Return the [X, Y] coordinate for the center point of the cell that contains the specified text.  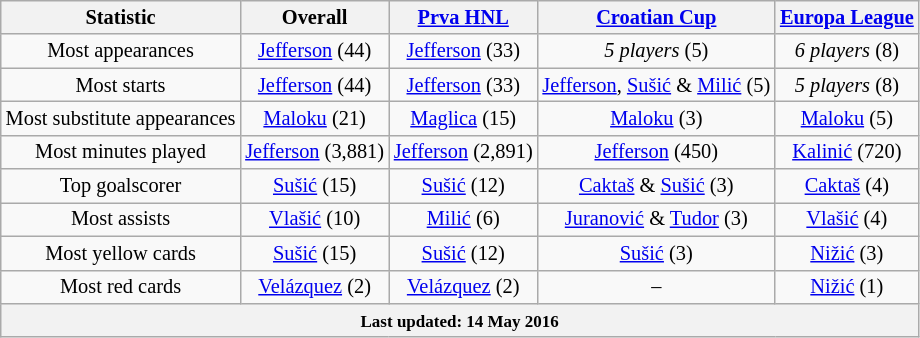
Most yellow cards [121, 253]
Vlašić (10) [314, 219]
5 players (8) [847, 85]
Overall [314, 17]
Caktaš & Sušić (3) [657, 186]
Top goalscorer [121, 186]
Europa League [847, 17]
Nižić (1) [847, 287]
Croatian Cup [657, 17]
Jefferson (2,891) [464, 152]
Maloku (21) [314, 118]
Nižić (3) [847, 253]
Maloku (3) [657, 118]
Jefferson (3,881) [314, 152]
Maloku (5) [847, 118]
Milić (6) [464, 219]
– [657, 287]
Jefferson, Sušić & Milić (5) [657, 85]
Most substitute appearances [121, 118]
Sušić (3) [657, 253]
Kalinić (720) [847, 152]
Juranović & Tudor (3) [657, 219]
Statistic [121, 17]
Most minutes played [121, 152]
Caktaš (4) [847, 186]
Most appearances [121, 51]
Most red cards [121, 287]
6 players (8) [847, 51]
Most starts [121, 85]
Maglica (15) [464, 118]
Vlašić (4) [847, 219]
Last updated: 14 May 2016 [460, 320]
Most assists [121, 219]
5 players (5) [657, 51]
Prva HNL [464, 17]
Jefferson (450) [657, 152]
